Locate the cell with the specified text and output its [X, Y] center coordinate. 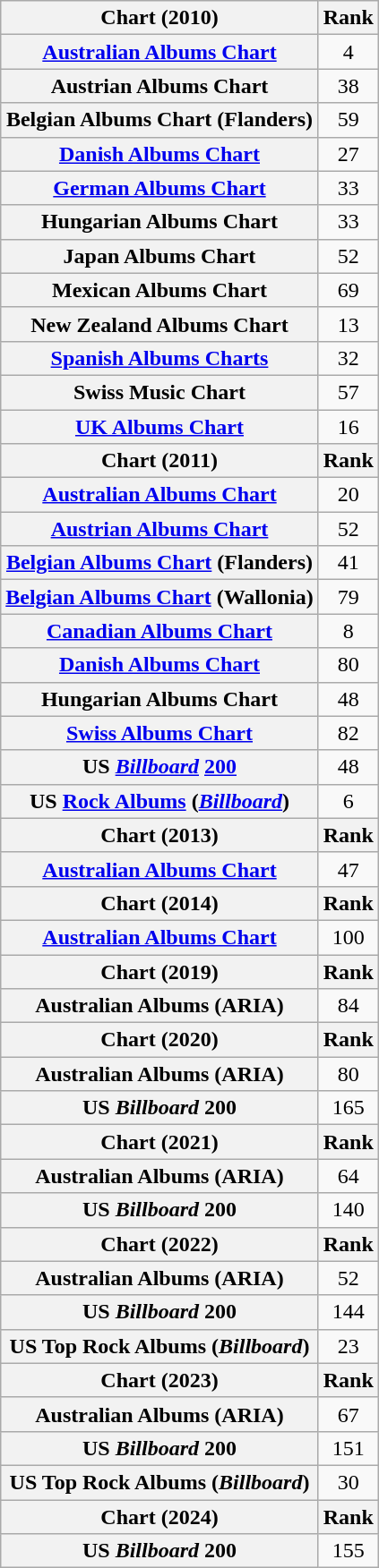
Chart (2020) [159, 1040]
4 [348, 52]
Chart (2011) [159, 461]
Japan Albums Chart [159, 256]
20 [348, 495]
165 [348, 1108]
47 [348, 869]
New Zealand Albums Chart [159, 324]
67 [348, 1414]
41 [348, 563]
64 [348, 1176]
23 [348, 1346]
Canadian Albums Chart [159, 631]
84 [348, 1006]
Mexican Albums Chart [159, 290]
Chart (2021) [159, 1142]
Spanish Albums Charts [159, 358]
155 [348, 1551]
German Albums Chart [159, 188]
Chart (2023) [159, 1380]
Swiss Albums Chart [159, 733]
Chart (2022) [159, 1244]
Chart (2010) [159, 18]
UK Albums Chart [159, 427]
140 [348, 1210]
30 [348, 1482]
144 [348, 1312]
69 [348, 290]
6 [348, 801]
151 [348, 1448]
Belgian Albums Chart (Wallonia) [159, 597]
Chart (2014) [159, 903]
100 [348, 937]
82 [348, 733]
59 [348, 120]
16 [348, 427]
Chart (2013) [159, 835]
Swiss Music Chart [159, 392]
38 [348, 86]
32 [348, 358]
Chart (2024) [159, 1517]
57 [348, 392]
13 [348, 324]
8 [348, 631]
Chart (2019) [159, 971]
US Rock Albums (Billboard) [159, 801]
27 [348, 154]
79 [348, 597]
